Return [X, Y] of the center of cell containing provided text 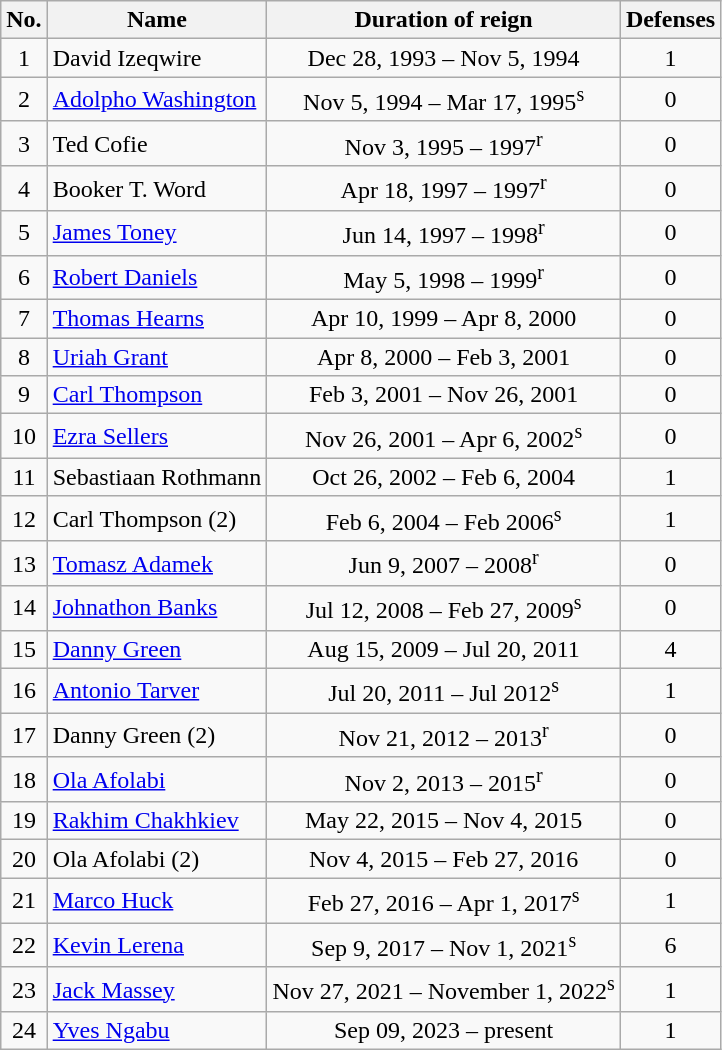
Apr 8, 2000 – Feb 3, 2001 [444, 357]
Tomasz Adamek [157, 564]
Duration of reign [444, 20]
5 [24, 234]
David Izeqwire [157, 58]
Jun 9, 2007 – 2008r [444, 564]
Thomas Hearns [157, 319]
Carl Thompson (2) [157, 518]
Uriah Grant [157, 357]
23 [24, 990]
Adolpho Washington [157, 100]
James Toney [157, 234]
21 [24, 900]
13 [24, 564]
Nov 3, 1995 – 1997r [444, 144]
Booker T. Word [157, 188]
20 [24, 859]
Aug 15, 2009 – Jul 20, 2011 [444, 649]
Antonio Tarver [157, 690]
Name [157, 20]
Nov 27, 2021 – November 1, 2022s [444, 990]
Sebastiaan Rothmann [157, 477]
May 22, 2015 – Nov 4, 2015 [444, 821]
Defenses [670, 20]
Ezra Sellers [157, 436]
Marco Huck [157, 900]
May 5, 1998 – 1999r [444, 278]
Jul 12, 2008 – Feb 27, 2009s [444, 608]
Nov 4, 2015 – Feb 27, 2016 [444, 859]
Ted Cofie [157, 144]
14 [24, 608]
7 [24, 319]
Apr 18, 1997 – 1997r [444, 188]
15 [24, 649]
Jack Massey [157, 990]
Robert Daniels [157, 278]
Ola Afolabi [157, 780]
No. [24, 20]
Nov 21, 2012 – 2013r [444, 736]
Kevin Lerena [157, 946]
Sep 09, 2023 – present [444, 1031]
8 [24, 357]
Jun 14, 1997 – 1998r [444, 234]
2 [24, 100]
Ola Afolabi (2) [157, 859]
22 [24, 946]
Danny Green (2) [157, 736]
Danny Green [157, 649]
24 [24, 1031]
Dec 28, 1993 – Nov 5, 1994 [444, 58]
18 [24, 780]
3 [24, 144]
Feb 6, 2004 – Feb 2006s [444, 518]
Nov 5, 1994 – Mar 17, 1995s [444, 100]
Oct 26, 2002 – Feb 6, 2004 [444, 477]
19 [24, 821]
Nov 26, 2001 – Apr 6, 2002s [444, 436]
9 [24, 395]
Feb 27, 2016 – Apr 1, 2017s [444, 900]
Apr 10, 1999 – Apr 8, 2000 [444, 319]
Nov 2, 2013 – 2015r [444, 780]
11 [24, 477]
Yves Ngabu [157, 1031]
17 [24, 736]
Jul 20, 2011 – Jul 2012s [444, 690]
12 [24, 518]
Johnathon Banks [157, 608]
10 [24, 436]
Sep 9, 2017 – Nov 1, 2021s [444, 946]
16 [24, 690]
Carl Thompson [157, 395]
Rakhim Chakhkiev [157, 821]
Feb 3, 2001 – Nov 26, 2001 [444, 395]
